Locate the cell with the specified text and output its (X, Y) center coordinate. 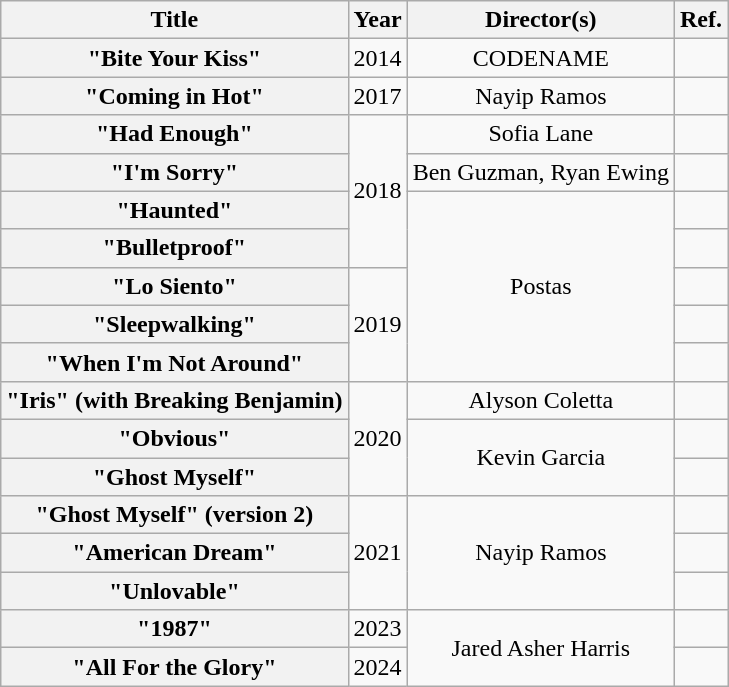
"I'm Sorry" (174, 172)
"Bulletproof" (174, 248)
2017 (378, 96)
Kevin Garcia (540, 457)
Sofia Lane (540, 134)
2020 (378, 438)
2023 (378, 629)
"Lo Siento" (174, 286)
"Sleepwalking" (174, 324)
"Ghost Myself" (version 2) (174, 515)
"When I'm Not Around" (174, 362)
"Unlovable" (174, 591)
"Coming in Hot" (174, 96)
Ben Guzman, Ryan Ewing (540, 172)
"Bite Your Kiss" (174, 58)
Postas (540, 286)
"All For the Glory" (174, 667)
Jared Asher Harris (540, 648)
2019 (378, 324)
2018 (378, 191)
Year (378, 20)
2014 (378, 58)
2024 (378, 667)
"Haunted" (174, 210)
Director(s) (540, 20)
"Ghost Myself" (174, 477)
"Obvious" (174, 438)
"Iris" (with Breaking Benjamin) (174, 400)
Title (174, 20)
"1987" (174, 629)
CODENAME (540, 58)
"American Dream" (174, 553)
Alyson Coletta (540, 400)
"Had Enough" (174, 134)
Ref. (702, 20)
2021 (378, 553)
